Find where the given text appears and provide that cell's center as (X, Y) coordinate. 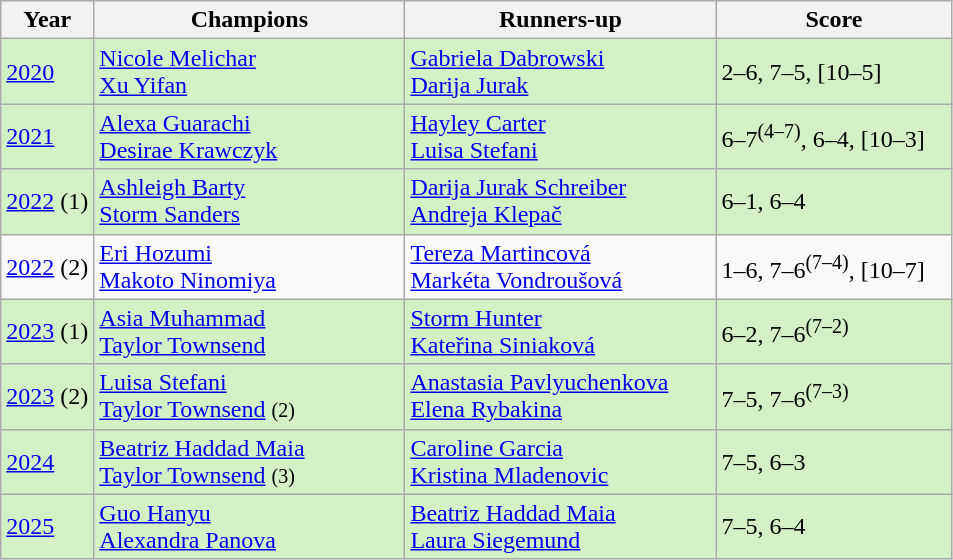
2025 (48, 526)
Ashleigh Barty Storm Sanders (250, 202)
Hayley Carter Luisa Stefani (560, 136)
Score (834, 20)
2022 (2) (48, 266)
Runners-up (560, 20)
Nicole Melichar Xu Yifan (250, 72)
2022 (1) (48, 202)
6–2, 7–6(7–2) (834, 332)
Year (48, 20)
Luisa Stefani Taylor Townsend (2) (250, 396)
7–5, 6–4 (834, 526)
Darija Jurak Schreiber Andreja Klepač (560, 202)
Champions (250, 20)
2020 (48, 72)
2024 (48, 462)
Guo Hanyu Alexandra Panova (250, 526)
2023 (2) (48, 396)
Beatriz Haddad Maia Taylor Townsend (3) (250, 462)
6–7(4–7), 6–4, [10–3] (834, 136)
Alexa Guarachi Desirae Krawczyk (250, 136)
2023 (1) (48, 332)
6–1, 6–4 (834, 202)
Tereza Martincová Markéta Vondroušová (560, 266)
Asia Muhammad Taylor Townsend (250, 332)
Eri Hozumi Makoto Ninomiya (250, 266)
2–6, 7–5, [10–5] (834, 72)
Storm Hunter Kateřina Siniaková (560, 332)
Beatriz Haddad Maia Laura Siegemund (560, 526)
Gabriela Dabrowski Darija Jurak (560, 72)
Caroline Garcia Kristina Mladenovic (560, 462)
2021 (48, 136)
1–6, 7–6(7–4), [10–7] (834, 266)
7–5, 6–3 (834, 462)
Anastasia Pavlyuchenkova Elena Rybakina (560, 396)
7–5, 7–6(7–3) (834, 396)
